For the text-containing cell, return its midpoint in (x, y) coordinate format. 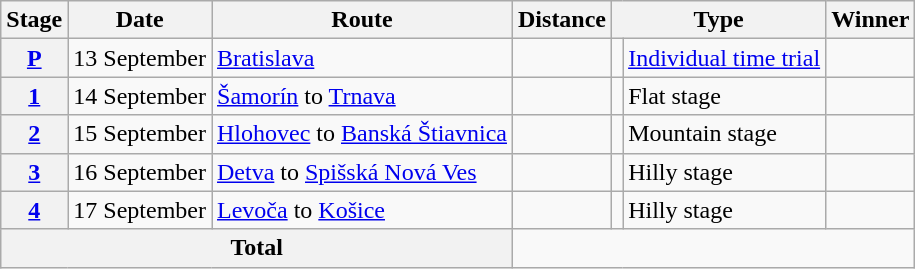
Type (719, 20)
Detva to Spišská Nová Ves (362, 172)
13 September (140, 58)
Mountain stage (724, 134)
14 September (140, 96)
17 September (140, 210)
3 (34, 172)
Individual time trial (724, 58)
Stage (34, 20)
Bratislava (362, 58)
Distance (562, 20)
Hlohovec to Banská Štiavnica (362, 134)
16 September (140, 172)
1 (34, 96)
2 (34, 134)
Šamorín to Trnava (362, 96)
Route (362, 20)
P (34, 58)
Winner (870, 20)
Flat stage (724, 96)
Date (140, 20)
Levoča to Košice (362, 210)
Total (257, 248)
4 (34, 210)
15 September (140, 134)
